Capture the cell that displays the provided text and extract its (x, y) central coordinate. 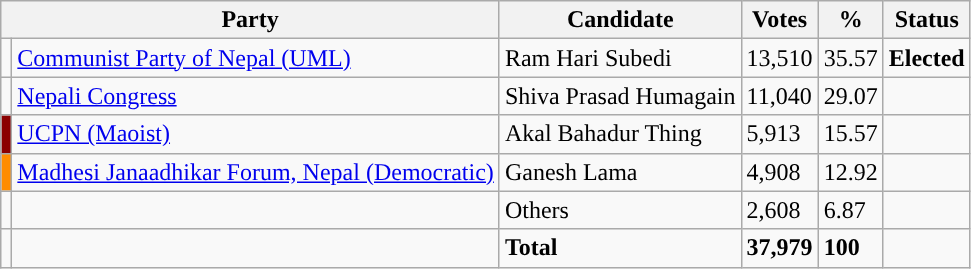
UCPN (Maoist) (256, 134)
29.07 (850, 96)
Elected (926, 58)
Party (250, 20)
% (850, 20)
Ganesh Lama (620, 172)
5,913 (780, 134)
Nepali Congress (256, 96)
4,908 (780, 172)
100 (850, 248)
Shiva Prasad Humagain (620, 96)
Communist Party of Nepal (UML) (256, 58)
Candidate (620, 20)
15.57 (850, 134)
Ram Hari Subedi (620, 58)
35.57 (850, 58)
Status (926, 20)
11,040 (780, 96)
Others (620, 210)
37,979 (780, 248)
Akal Bahadur Thing (620, 134)
6.87 (850, 210)
Total (620, 248)
2,608 (780, 210)
12.92 (850, 172)
Votes (780, 20)
Madhesi Janaadhikar Forum, Nepal (Democratic) (256, 172)
13,510 (780, 58)
